Find where the given text appears and provide that cell's center as [x, y] coordinate. 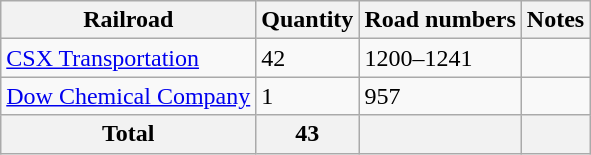
43 [308, 134]
Railroad [128, 20]
957 [440, 96]
1200–1241 [440, 58]
42 [308, 58]
Road numbers [440, 20]
CSX Transportation [128, 58]
Dow Chemical Company [128, 96]
Quantity [308, 20]
Notes [555, 20]
1 [308, 96]
Total [128, 134]
